Determine the (X, Y) coordinate at the center of the cell enclosing the given text.  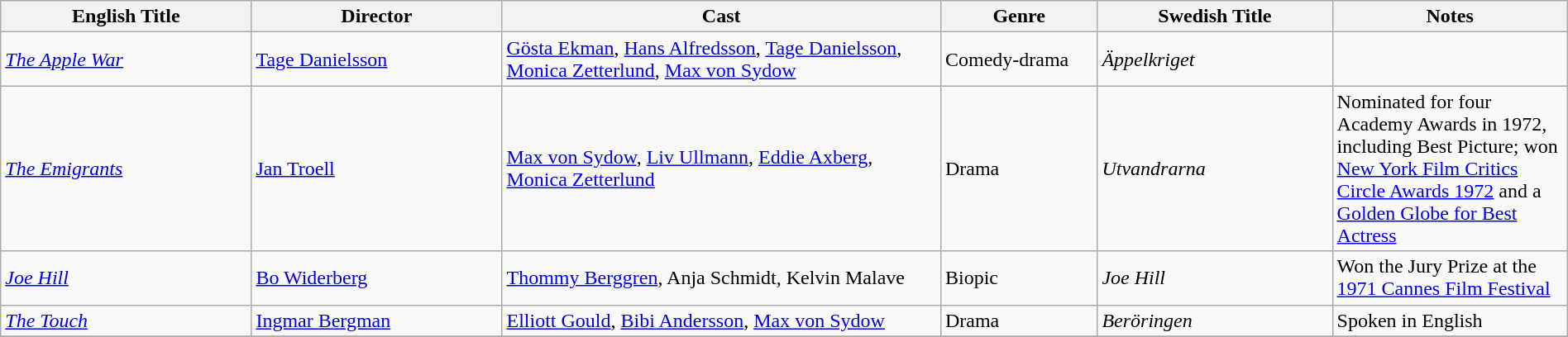
Notes (1450, 17)
Gösta Ekman, Hans Alfredsson, Tage Danielsson, Monica Zetterlund, Max von Sydow (721, 59)
Tage Danielsson (377, 59)
Director (377, 17)
Jan Troell (377, 168)
Äppelkriget (1215, 59)
The Emigrants (126, 168)
Beröringen (1215, 320)
Nominated for four Academy Awards in 1972, including Best Picture; won New York Film Critics Circle Awards 1972 and a Golden Globe for Best Actress (1450, 168)
English Title (126, 17)
The Touch (126, 320)
Elliott Gould, Bibi Andersson, Max von Sydow (721, 320)
Max von Sydow, Liv Ullmann, Eddie Axberg, Monica Zetterlund (721, 168)
Biopic (1019, 278)
The Apple War (126, 59)
Ingmar Bergman (377, 320)
Cast (721, 17)
Genre (1019, 17)
Utvandrarna (1215, 168)
Bo Widerberg (377, 278)
Swedish Title (1215, 17)
Comedy-drama (1019, 59)
Spoken in English (1450, 320)
Won the Jury Prize at the 1971 Cannes Film Festival (1450, 278)
Thommy Berggren, Anja Schmidt, Kelvin Malave (721, 278)
